Return the (x, y) coordinate for the center point of the cell that contains the specified text.  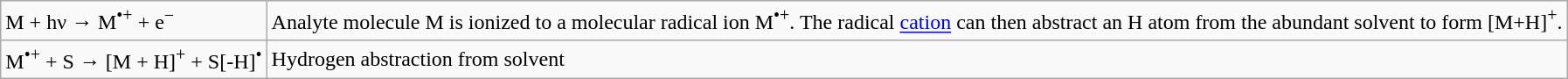
M + hν → M•+ + e− (134, 21)
M•+ + S → [M + H]+ + S[-H]• (134, 60)
Hydrogen abstraction from solvent (917, 60)
